Pinpoint the cell where the given text exists, returning its (X, Y) midpoint coordinate. 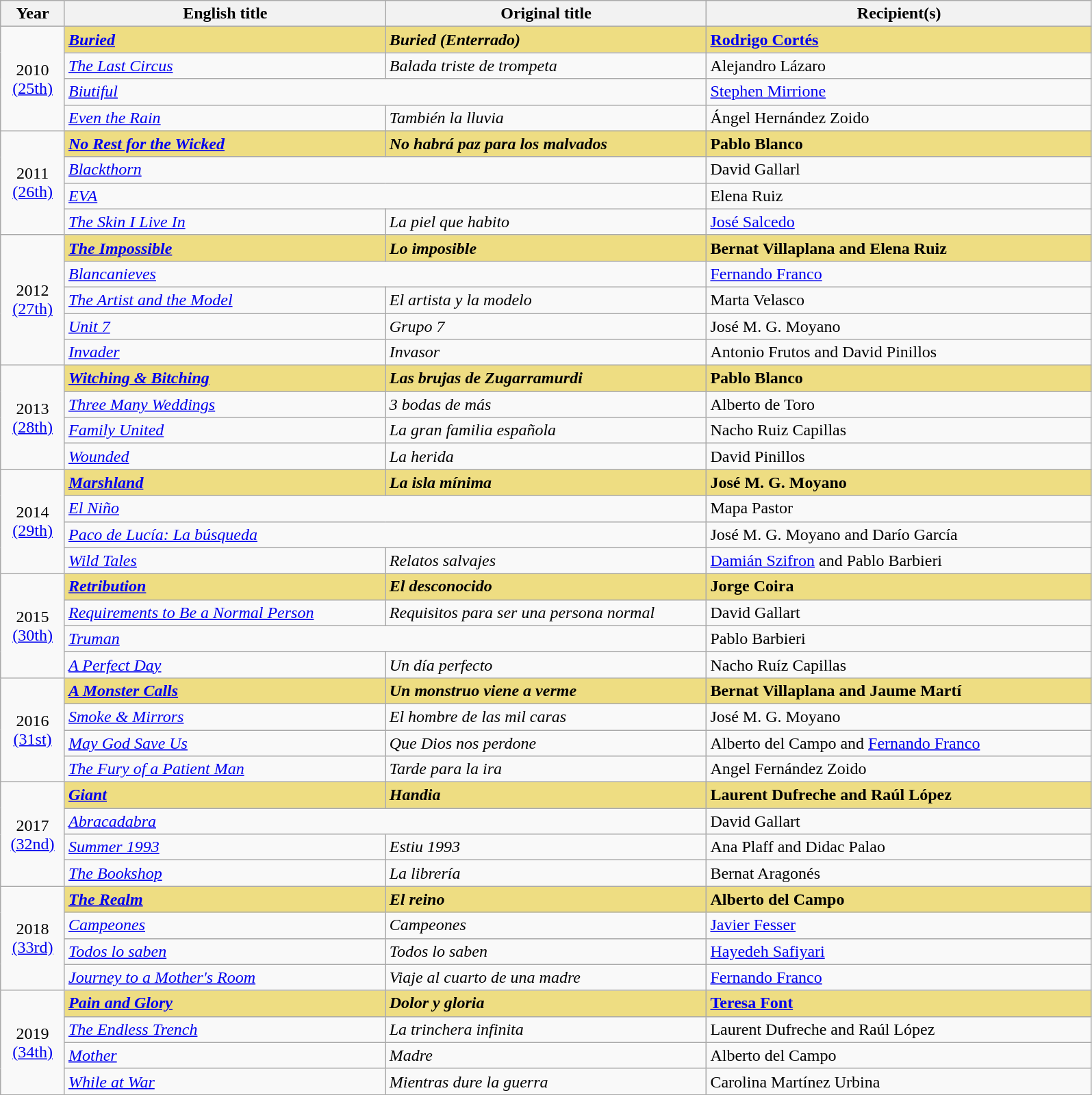
Grupo 7 (546, 326)
El desconocido (546, 587)
Year (33, 14)
Smoke & Mirrors (225, 717)
The Skin I Live In (225, 222)
The Endless Trench (225, 1029)
La isla mínima (546, 482)
La gran familia española (546, 430)
Buried (Enterrado) (546, 40)
May God Save Us (225, 743)
La piel que habito (546, 222)
La trinchera infinita (546, 1029)
Journey to a Mother's Room (225, 977)
Mother (225, 1055)
The Bookshop (225, 873)
The Last Circus (225, 66)
Angel Fernández Zoido (899, 769)
La herida (546, 456)
Un monstruo viene a verme (546, 691)
2011(26th) (33, 183)
Hayedeh Safiyari (899, 951)
Alejandro Lázaro (899, 66)
A Monster Calls (225, 691)
Bernat Villaplana and Jaume Martí (899, 691)
Que Dios nos perdone (546, 743)
Requisitos para ser una persona normal (546, 613)
No habrá paz para los malvados (546, 144)
2015(30th) (33, 626)
Damián Szifron and Pablo Barbieri (899, 561)
The Fury of a Patient Man (225, 769)
2012(27th) (33, 300)
Elena Ruiz (899, 196)
Family United (225, 430)
Lo imposible (546, 248)
Recipient(s) (899, 14)
José Salcedo (899, 222)
While at War (225, 1081)
Summer 1993 (225, 847)
Balada triste de trompeta (546, 66)
Ana Plaff and Didac Palao (899, 847)
Alberto de Toro (899, 404)
Wild Tales (225, 561)
EVA (385, 196)
El reino (546, 899)
Javier Fesser (899, 925)
Unit 7 (225, 326)
Ángel Hernández Zoido (899, 118)
Invasor (546, 352)
Alberto del Campo and Fernando Franco (899, 743)
Truman (385, 639)
Antonio Frutos and David Pinillos (899, 352)
Bernat Villaplana and Elena Ruiz (899, 248)
Pain and Glory (225, 1003)
Invader (225, 352)
Blancanieves (385, 274)
Tarde para la ira (546, 769)
Estiu 1993 (546, 847)
Stephen Mirrione (899, 92)
Original title (546, 14)
2013(28th) (33, 417)
2019(34th) (33, 1042)
Marta Velasco (899, 300)
Mientras dure la guerra (546, 1081)
Three Many Weddings (225, 404)
Madre (546, 1055)
English title (225, 14)
La librería (546, 873)
Rodrigo Cortés (899, 40)
Dolor y gloria (546, 1003)
El hombre de las mil caras (546, 717)
El Niño (385, 508)
Relatos salvajes (546, 561)
3 bodas de más (546, 404)
Pablo Barbieri (899, 639)
Even the Rain (225, 118)
Nacho Ruiz Capillas (899, 430)
Blackthorn (385, 170)
Un día perfecto (546, 665)
José M. G. Moyano and Darío García (899, 534)
David Gallarl (899, 170)
Nacho Ruíz Capillas (899, 665)
Witching & Bitching (225, 378)
Giant (225, 795)
Jorge Coira (899, 587)
Requirements to Be a Normal Person (225, 613)
El artista y la modelo (546, 300)
Teresa Font (899, 1003)
También la lluvia (546, 118)
The Artist and the Model (225, 300)
Handia (546, 795)
2016(31st) (33, 730)
Wounded (225, 456)
A Perfect Day (225, 665)
Marshland (225, 482)
Paco de Lucía: La búsqueda (385, 534)
Abracadabra (385, 821)
Buried (225, 40)
Viaje al cuarto de una madre (546, 977)
Carolina Martínez Urbina (899, 1081)
Mapa Pastor (899, 508)
2017(32nd) (33, 834)
2018(33rd) (33, 938)
Bernat Aragonés (899, 873)
The Impossible (225, 248)
The Realm (225, 899)
Las brujas de Zugarramurdi (546, 378)
No Rest for the Wicked (225, 144)
Retribution (225, 587)
David Pinillos (899, 456)
2010(25th) (33, 79)
Biutiful (385, 92)
2014(29th) (33, 521)
